Determine the [X, Y] coordinate at the center of the cell enclosing the given text.  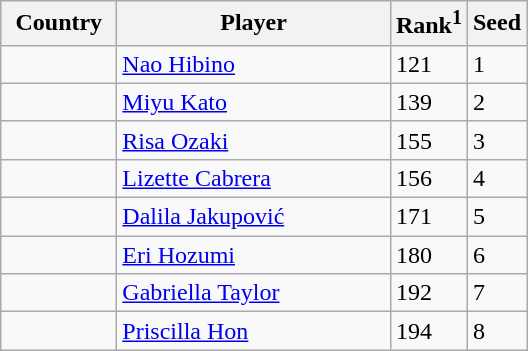
194 [428, 331]
Risa Ozaki [254, 140]
Nao Hibino [254, 64]
156 [428, 178]
5 [496, 217]
Gabriella Taylor [254, 293]
121 [428, 64]
139 [428, 102]
171 [428, 217]
2 [496, 102]
7 [496, 293]
3 [496, 140]
1 [496, 64]
192 [428, 293]
4 [496, 178]
Priscilla Hon [254, 331]
Country [59, 24]
Seed [496, 24]
Player [254, 24]
8 [496, 331]
Lizette Cabrera [254, 178]
155 [428, 140]
Dalila Jakupović [254, 217]
180 [428, 255]
6 [496, 255]
Eri Hozumi [254, 255]
Miyu Kato [254, 102]
Rank1 [428, 24]
